Find where the given text appears and provide that cell's center as (X, Y) coordinate. 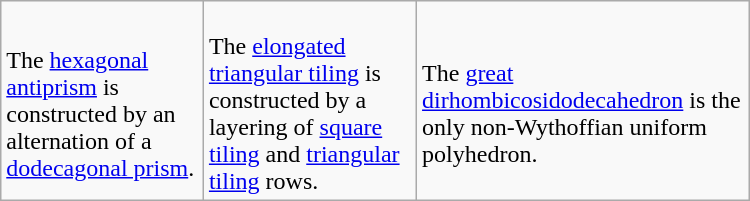
The elongated triangular tiling is constructed by a layering of square tiling and triangular tiling rows. (310, 101)
The great dirhombicosidodecahedron is the only non-Wythoffian uniform polyhedron. (584, 101)
The hexagonal antiprism is constructed by an alternation of a dodecagonal prism. (102, 101)
